Identify which cell holds the provided text, then report its [X, Y] central coordinate. 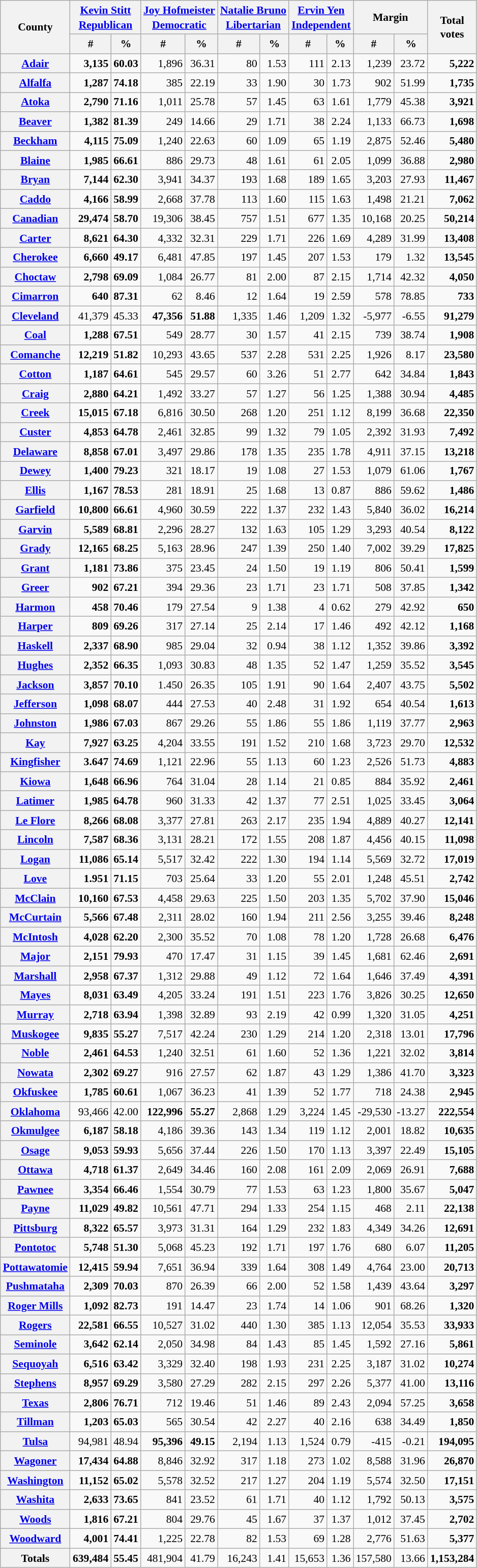
4,289 [374, 238]
81.39 [126, 121]
12,165 [91, 549]
Ottawa [36, 1170]
31.04 [201, 781]
1,986 [91, 724]
12,415 [91, 1267]
7,144 [91, 180]
192 [239, 1247]
27.53 [201, 704]
81 [239, 277]
1.73 [340, 83]
1,498 [374, 199]
94,981 [91, 1441]
4,883 [452, 762]
39 [308, 956]
17,434 [91, 1461]
1,400 [91, 471]
0.62 [340, 607]
24 [239, 568]
30.50 [201, 413]
4,050 [452, 277]
3,814 [452, 1053]
95,396 [163, 1441]
Jefferson [36, 704]
69.09 [126, 277]
3,297 [452, 1286]
3,545 [452, 665]
1,203 [91, 1422]
21 [308, 781]
31.31 [201, 1228]
1.49 [340, 1267]
6.07 [411, 1247]
Comanche [36, 355]
2.77 [340, 374]
2,868 [239, 1112]
68.25 [126, 549]
6,476 [452, 937]
0.85 [340, 781]
2.51 [340, 801]
7,688 [452, 1170]
22,138 [452, 1209]
Stephens [36, 1383]
222,554 [452, 1112]
1,779 [374, 102]
23.52 [201, 1500]
Cimarron [36, 296]
739 [374, 335]
8,248 [452, 918]
91,279 [452, 316]
5,578 [163, 1480]
2,302 [91, 1073]
32.31 [201, 238]
Mayes [36, 995]
65.02 [126, 1480]
5,840 [374, 510]
71.15 [126, 879]
45.23 [201, 1247]
1,079 [374, 471]
70.03 [126, 1286]
5,068 [163, 1247]
1.57 [275, 335]
14.47 [201, 1306]
8.17 [411, 355]
64.53 [126, 1053]
78 [308, 937]
33.27 [201, 393]
2.13 [340, 64]
2.28 [275, 355]
74.18 [126, 83]
43.64 [411, 1286]
49 [239, 976]
470 [163, 956]
55.45 [126, 1558]
468 [374, 1209]
36.88 [411, 161]
3,921 [452, 102]
703 [163, 879]
43 [308, 1073]
5,517 [163, 859]
Okfuskee [36, 1092]
13,545 [452, 258]
65.57 [126, 1228]
2,407 [374, 684]
39.46 [411, 918]
51.63 [411, 1539]
1.65 [340, 180]
Pawnee [36, 1189]
4,251 [452, 1015]
2,194 [239, 1441]
508 [374, 587]
11,205 [452, 1247]
36.31 [201, 64]
5,748 [91, 1247]
3,392 [452, 646]
1.69 [340, 238]
1,792 [374, 1500]
10,160 [91, 898]
47,356 [163, 316]
37.49 [411, 976]
1,209 [308, 316]
37.77 [411, 724]
217 [239, 1480]
2,806 [91, 1403]
3,255 [374, 918]
3,377 [163, 821]
30.79 [201, 1189]
58.99 [126, 199]
1,168 [452, 626]
1,926 [374, 355]
1,221 [374, 1053]
-415 [374, 1441]
Pittsburg [36, 1228]
809 [91, 626]
37.15 [411, 452]
17,151 [452, 1480]
1.25 [340, 393]
5,480 [452, 141]
960 [163, 801]
39.36 [201, 1131]
63.49 [126, 995]
1.55 [275, 840]
78.53 [126, 490]
1,613 [452, 704]
1,335 [239, 316]
3,723 [374, 743]
8,858 [91, 452]
1,287 [91, 83]
Haskell [36, 646]
58.18 [126, 1131]
4,001 [91, 1539]
50.13 [411, 1500]
49.17 [126, 258]
51.82 [126, 355]
32.89 [201, 1015]
40.15 [411, 840]
7,002 [374, 549]
1.83 [340, 1228]
27.29 [201, 1383]
33.55 [201, 743]
1.05 [340, 432]
Okmulgee [36, 1131]
Nowata [36, 1073]
64.21 [126, 393]
8,031 [91, 995]
2,649 [163, 1170]
28 [239, 781]
1.34 [275, 1131]
36.02 [411, 510]
2.27 [275, 1422]
62.46 [411, 956]
74.69 [126, 762]
2.01 [340, 879]
66.96 [126, 781]
8,322 [91, 1228]
Garfield [36, 510]
32.92 [201, 1461]
50.41 [411, 568]
23,580 [452, 355]
62.14 [126, 1344]
339 [239, 1267]
210 [308, 743]
35.92 [411, 781]
Totals [36, 1558]
Harper [36, 626]
20.25 [411, 218]
15,015 [91, 413]
1,187 [91, 374]
1,098 [91, 704]
68.36 [126, 840]
22.96 [201, 762]
Lincoln [36, 840]
Washington [36, 1480]
Grant [36, 568]
11,152 [91, 1480]
2,352 [91, 665]
19,306 [163, 218]
33.24 [201, 995]
250 [308, 549]
Roger Mills [36, 1306]
11,029 [91, 1209]
29.57 [201, 374]
1,239 [374, 64]
249 [163, 121]
18.91 [201, 490]
225 [239, 898]
27.14 [201, 626]
4,485 [452, 393]
2.17 [275, 821]
1,908 [452, 335]
0.94 [275, 646]
73.86 [126, 568]
5,047 [452, 1189]
15,046 [452, 898]
34.37 [201, 180]
4,332 [163, 238]
916 [163, 1073]
-0.21 [411, 1441]
Latimer [36, 801]
294 [239, 1209]
67.37 [126, 976]
208 [308, 840]
2.26 [340, 1383]
37.90 [411, 898]
66.46 [126, 1189]
11,098 [452, 840]
8,266 [91, 821]
1.18 [275, 1461]
32.52 [201, 1480]
32.42 [201, 859]
122,996 [163, 1112]
3,224 [308, 1112]
49.15 [201, 1441]
1,011 [163, 102]
5,502 [452, 684]
1.78 [340, 452]
47.71 [201, 1209]
198 [239, 1364]
1.93 [275, 1364]
27.81 [201, 821]
Ellis [36, 490]
1,382 [91, 121]
4,456 [374, 840]
12,691 [452, 1228]
0.79 [340, 1441]
203 [308, 898]
2,668 [163, 199]
639,484 [91, 1558]
34.98 [201, 1344]
Craig [36, 393]
2,300 [163, 937]
26,870 [452, 1461]
Beckham [36, 141]
Bryan [36, 180]
Love [36, 879]
1,524 [308, 1441]
1.33 [275, 1209]
4,186 [163, 1131]
3,575 [452, 1500]
1.40 [340, 549]
14.66 [201, 121]
1,012 [374, 1519]
62.20 [126, 937]
1,850 [452, 1422]
78.85 [411, 296]
32.50 [411, 1480]
30.94 [411, 393]
4,718 [91, 1170]
17,019 [452, 859]
3,658 [452, 1403]
89 [308, 1403]
63.94 [126, 1015]
2.24 [340, 121]
87.31 [126, 296]
71.16 [126, 102]
1.92 [340, 704]
481,904 [163, 1558]
69.26 [126, 626]
1,592 [374, 1344]
279 [374, 607]
32.85 [201, 432]
6,660 [91, 258]
-5,977 [374, 316]
Osage [36, 1150]
Totalvotes [452, 27]
1.28 [340, 1539]
Creek [36, 413]
440 [239, 1325]
34.46 [201, 1170]
26.68 [411, 937]
58.70 [126, 218]
47.85 [201, 258]
22.49 [411, 1150]
5,163 [163, 549]
273 [308, 1461]
25.78 [201, 102]
8.46 [201, 296]
Texas [36, 1403]
231 [308, 1364]
Muskogee [36, 1034]
Washita [36, 1500]
1,785 [91, 1092]
17,825 [452, 549]
70.10 [126, 684]
4,115 [91, 141]
8,846 [163, 1461]
68.08 [126, 821]
1.67 [275, 1519]
-29,530 [374, 1112]
549 [163, 335]
10,293 [163, 355]
30.83 [201, 665]
Marshall [36, 976]
37 [308, 1519]
41.79 [201, 1558]
2,702 [452, 1519]
23.45 [201, 568]
Seminole [36, 1344]
321 [163, 471]
164 [239, 1228]
654 [374, 704]
394 [163, 587]
41.70 [411, 1073]
718 [374, 1092]
1,388 [374, 393]
65.03 [126, 1422]
3,580 [163, 1383]
1.47 [340, 665]
17.47 [201, 956]
1,342 [452, 587]
67.18 [126, 413]
6,816 [163, 413]
638 [374, 1422]
1,225 [163, 1539]
32.40 [201, 1364]
36.23 [201, 1092]
7,492 [452, 432]
32.02 [411, 1053]
Custer [36, 432]
39.86 [411, 646]
50,214 [452, 218]
2,337 [91, 646]
712 [163, 1403]
26.91 [411, 1170]
2,742 [452, 879]
Le Flore [36, 821]
Major [36, 956]
67.03 [126, 724]
1,133 [374, 121]
37.45 [411, 1519]
29.73 [201, 161]
Canadian [36, 218]
733 [452, 296]
Woods [36, 1519]
38.74 [411, 335]
161 [308, 1170]
22,350 [452, 413]
757 [239, 218]
Alfalfa [36, 83]
5,656 [163, 1150]
93 [239, 1015]
194 [308, 859]
65 [308, 141]
3,131 [163, 840]
157,580 [374, 1558]
29.26 [201, 724]
7,062 [452, 199]
1.41 [275, 1558]
45.33 [126, 316]
79.93 [126, 956]
Rogers [36, 1325]
32.51 [201, 1053]
Adair [36, 64]
2.19 [275, 1015]
1,093 [163, 665]
12,532 [452, 743]
3,354 [91, 1189]
7,927 [91, 743]
26.35 [201, 684]
82 [239, 1539]
Tulsa [36, 1441]
85 [308, 1344]
13,116 [452, 1383]
66.55 [126, 1325]
2,958 [91, 976]
6,481 [163, 258]
28.77 [201, 335]
63.25 [126, 743]
1.06 [340, 1306]
67.01 [126, 452]
43.65 [201, 355]
2.14 [275, 626]
Beaver [36, 121]
2.05 [340, 161]
68.90 [126, 646]
76.71 [126, 1403]
3,941 [163, 180]
2,392 [374, 432]
1,259 [374, 665]
28.27 [201, 529]
492 [374, 626]
42.00 [126, 1112]
867 [163, 724]
247 [239, 549]
111 [308, 64]
1.77 [340, 1092]
Pontotoc [36, 1247]
2,311 [163, 918]
2,776 [374, 1539]
61.06 [411, 471]
34.26 [411, 1228]
1.90 [275, 83]
3,187 [374, 1364]
42.12 [411, 626]
2,318 [374, 1034]
4,853 [91, 432]
113 [239, 199]
2.56 [340, 918]
56 [308, 393]
45.38 [411, 102]
1,843 [452, 374]
31.93 [411, 432]
27.93 [411, 180]
70 [239, 937]
13.01 [411, 1034]
18.17 [201, 471]
29.70 [411, 743]
178 [239, 452]
75.09 [126, 141]
37.85 [411, 587]
27.54 [201, 607]
10,800 [91, 510]
3,973 [163, 1228]
59.94 [126, 1267]
27 [308, 471]
12,650 [452, 995]
2,691 [452, 956]
15,653 [308, 1558]
20,713 [452, 1267]
Atoka [36, 102]
1,167 [91, 490]
25.64 [201, 879]
2,296 [163, 529]
5,566 [91, 918]
1,248 [374, 879]
27.57 [201, 1073]
4,960 [163, 510]
1,119 [374, 724]
52.46 [411, 141]
Dewey [36, 471]
4,391 [452, 976]
841 [163, 1500]
985 [163, 646]
193 [239, 180]
2,798 [91, 277]
Logan [36, 859]
1,646 [374, 976]
84 [239, 1344]
5,569 [374, 859]
194,095 [452, 1441]
41.00 [411, 1383]
68.26 [411, 1306]
0.87 [340, 490]
Grady [36, 549]
901 [374, 1306]
-6.55 [411, 316]
30.54 [201, 1422]
28.21 [201, 840]
13,408 [452, 238]
61.37 [126, 1170]
1,439 [374, 1286]
3,857 [91, 684]
80 [239, 64]
22.63 [201, 141]
34.49 [411, 1422]
2,945 [452, 1092]
804 [163, 1519]
68.81 [126, 529]
1.38 [275, 607]
268 [239, 413]
13,218 [452, 452]
1,681 [374, 956]
1,599 [452, 568]
1,398 [163, 1015]
1,554 [163, 1189]
Woodward [36, 1539]
Cotton [36, 374]
7,651 [163, 1267]
Cherokee [36, 258]
884 [374, 781]
Kiowa [36, 781]
63.42 [126, 1364]
2,050 [163, 1344]
207 [308, 258]
308 [308, 1267]
29.04 [201, 646]
Kingfisher [36, 762]
1,153,284 [452, 1558]
51.30 [126, 1247]
3,064 [452, 801]
2,001 [374, 1131]
545 [163, 374]
119 [308, 1131]
74.41 [126, 1539]
51.88 [201, 316]
12 [239, 296]
2,980 [452, 161]
Pushmataha [36, 1286]
1.450 [163, 684]
Pottawatomie [36, 1267]
21.21 [411, 199]
Harmon [36, 607]
677 [308, 218]
Margin [391, 17]
1.91 [275, 684]
90 [308, 684]
38.45 [201, 218]
1,698 [452, 121]
60.61 [126, 1092]
Greer [36, 587]
870 [163, 1286]
Murray [36, 1015]
16,243 [239, 1558]
2,094 [374, 1403]
1,121 [163, 762]
9 [239, 607]
5,574 [374, 1480]
Cleveland [36, 316]
6,516 [91, 1364]
45 [239, 1519]
2,526 [374, 762]
2.16 [340, 1422]
143 [239, 1131]
9,053 [91, 1150]
10,168 [374, 218]
35.53 [411, 1325]
281 [163, 490]
15,105 [452, 1150]
32.72 [411, 859]
32 [239, 646]
1,352 [374, 646]
5,589 [91, 529]
37.44 [201, 1150]
3,497 [163, 452]
170 [308, 1150]
Joy HofmeisterDemocratic [179, 17]
6,187 [91, 1131]
642 [374, 374]
3,397 [374, 1150]
Hughes [36, 665]
Jackson [36, 684]
Garvin [36, 529]
59.93 [126, 1150]
79 [308, 432]
Payne [36, 1209]
7,587 [91, 840]
2.59 [340, 296]
51.99 [411, 83]
1,092 [91, 1306]
39.29 [411, 549]
4 [308, 607]
8,199 [374, 413]
County [36, 27]
1,735 [452, 83]
29.63 [201, 898]
8,621 [91, 238]
26.39 [201, 1286]
578 [374, 296]
42.92 [411, 607]
31.33 [201, 801]
McCurtain [36, 918]
Oklahoma [36, 1112]
17 [308, 626]
640 [91, 296]
10,561 [163, 1209]
Choctaw [36, 277]
172 [239, 840]
Coal [36, 335]
230 [239, 1034]
30.25 [411, 995]
64.30 [126, 238]
51.73 [411, 762]
Ervin YenIndependent [321, 17]
251 [308, 413]
115 [308, 199]
62.30 [126, 180]
31.05 [411, 1015]
10,635 [452, 1131]
Carter [36, 238]
211 [308, 918]
Johnston [36, 724]
30.59 [201, 510]
650 [452, 607]
Delaware [36, 452]
29.36 [201, 587]
3,135 [91, 64]
8,122 [452, 529]
3.26 [275, 374]
11,467 [452, 180]
444 [163, 704]
1,486 [452, 490]
2,963 [452, 724]
229 [239, 238]
87 [308, 277]
29 [239, 121]
5,702 [374, 898]
189 [308, 180]
14 [308, 1306]
2,880 [91, 393]
33.45 [411, 801]
9,835 [91, 1034]
1,288 [91, 335]
1,767 [452, 471]
4,166 [91, 199]
28.02 [201, 918]
565 [163, 1422]
37.78 [201, 199]
0.99 [340, 1015]
680 [374, 1247]
36.94 [201, 1267]
22.19 [201, 83]
48.94 [126, 1441]
13.66 [411, 1558]
40.27 [411, 821]
23.72 [411, 64]
2,151 [91, 956]
66.35 [126, 665]
29.76 [201, 1519]
2.11 [411, 1209]
60.03 [126, 64]
1.52 [275, 743]
1,099 [374, 161]
11,086 [91, 859]
3,293 [374, 529]
8,957 [91, 1383]
Natalie BrunoLibertarian [253, 17]
3,323 [452, 1073]
29.88 [201, 976]
1,896 [163, 64]
2.48 [275, 704]
214 [308, 1034]
2,069 [374, 1170]
93,466 [91, 1112]
7,517 [163, 1034]
82.73 [126, 1306]
57.25 [411, 1403]
1,648 [91, 781]
36.68 [411, 413]
3,642 [91, 1344]
2.08 [275, 1170]
68.07 [126, 704]
4,205 [163, 995]
-13.27 [411, 1112]
1,728 [374, 937]
1,714 [374, 277]
8,588 [374, 1461]
4,911 [374, 452]
22.78 [201, 1539]
1.09 [275, 141]
49.82 [126, 1209]
31.96 [411, 1461]
282 [239, 1383]
22,581 [91, 1325]
Wagoner [36, 1461]
69.29 [126, 1383]
4,889 [374, 821]
66.73 [411, 121]
41,379 [91, 316]
2,309 [91, 1286]
1.951 [91, 879]
1,084 [163, 277]
2.09 [340, 1170]
5,861 [452, 1344]
12,141 [452, 821]
3,826 [374, 995]
35.67 [411, 1189]
73.65 [126, 1500]
66 [239, 1286]
3,203 [374, 180]
Noble [36, 1053]
16,214 [452, 510]
10,274 [452, 1364]
42.24 [201, 1034]
12,054 [374, 1325]
70.46 [126, 607]
2.43 [340, 1403]
67.48 [126, 918]
132 [239, 529]
Kevin StittRepublican [106, 17]
67.51 [126, 335]
59.62 [411, 490]
764 [163, 781]
64.61 [126, 374]
1,181 [91, 568]
69.27 [126, 1073]
1,067 [163, 1092]
4,764 [374, 1267]
18.82 [411, 1131]
1.58 [340, 1286]
Sequoyah [36, 1364]
537 [239, 355]
31.99 [411, 238]
29,474 [91, 218]
1.74 [275, 1306]
64.88 [126, 1461]
1,816 [91, 1519]
1,312 [163, 976]
27.16 [411, 1344]
24.38 [411, 1092]
79.23 [126, 471]
19.46 [201, 1403]
45.51 [411, 879]
33,933 [452, 1325]
1.02 [340, 1461]
2,633 [91, 1500]
28.96 [201, 549]
23.00 [411, 1267]
223 [308, 995]
42.32 [411, 277]
17,796 [452, 1034]
72 [308, 976]
806 [374, 568]
67.53 [126, 898]
29.86 [201, 452]
1,025 [374, 801]
1,800 [374, 1189]
12,219 [91, 355]
McIntosh [36, 937]
375 [163, 568]
5,222 [452, 64]
3.647 [91, 762]
4,028 [91, 937]
204 [308, 1480]
34.84 [411, 374]
Tillman [36, 1422]
Blaine [36, 161]
McClain [36, 898]
458 [91, 607]
4,458 [163, 898]
65.14 [126, 859]
4,349 [374, 1228]
1,492 [163, 393]
26.77 [201, 277]
2,875 [374, 141]
1,386 [374, 1073]
69 [308, 1539]
254 [308, 1209]
3,329 [163, 1364]
297 [308, 1383]
43.75 [411, 684]
10,527 [163, 1325]
13 [308, 490]
2,718 [91, 1015]
531 [308, 355]
Caddo [36, 199]
Kay [36, 743]
99 [239, 432]
2,790 [91, 102]
263 [239, 821]
4,204 [163, 743]
